Determine the (x, y) coordinate at the center of the cell enclosing the given text.  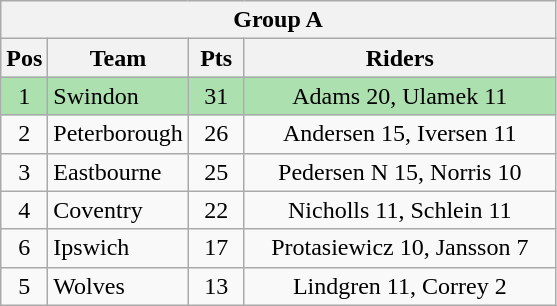
Peterborough (118, 134)
17 (216, 248)
Group A (278, 20)
Ipswich (118, 248)
Swindon (118, 96)
26 (216, 134)
Nicholls 11, Schlein 11 (400, 210)
Adams 20, Ulamek 11 (400, 96)
Pos (24, 58)
5 (24, 286)
Lindgren 11, Correy 2 (400, 286)
6 (24, 248)
25 (216, 172)
31 (216, 96)
22 (216, 210)
Wolves (118, 286)
13 (216, 286)
Andersen 15, Iversen 11 (400, 134)
Pedersen N 15, Norris 10 (400, 172)
Protasiewicz 10, Jansson 7 (400, 248)
Coventry (118, 210)
Team (118, 58)
Riders (400, 58)
Pts (216, 58)
Eastbourne (118, 172)
4 (24, 210)
2 (24, 134)
3 (24, 172)
1 (24, 96)
